Output the [x, y] coordinate of the center of the cell containing the given text.  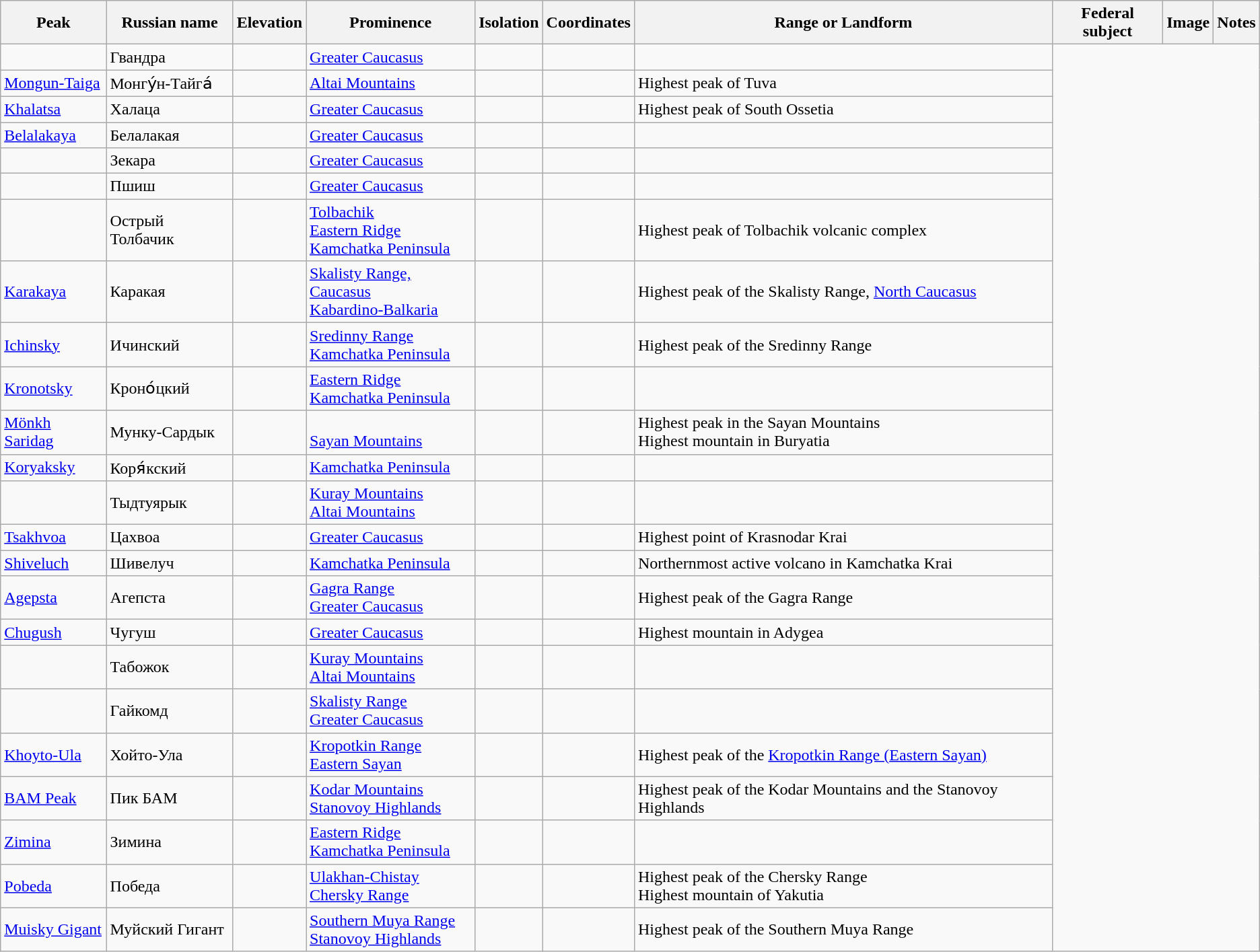
Ulakhan-ChistayChersky Range [390, 885]
Chugush [54, 632]
Гвандра [170, 57]
Coordinates [588, 23]
Federal subject [1107, 23]
Монгу́н-Тайга́ [170, 83]
Highest peak of the Sredinny Range [843, 344]
Belalakaya [54, 135]
Победа [170, 885]
Гайкомд [170, 710]
Altai Mountains [390, 83]
Highest peak of the Skalisty Range, North Caucasus [843, 292]
Highest point of Krasnodar Krai [843, 538]
Зимина [170, 842]
Kropotkin RangeEastern Sayan [390, 755]
Каракая [170, 292]
Пик БАМ [170, 798]
Khalatsa [54, 109]
Kodar MountainsStanovoy Highlands [390, 798]
Peak [54, 23]
Highest peak of the Gagra Range [843, 597]
Agepsta [54, 597]
Image [1189, 23]
Elevation [269, 23]
Белалакая [170, 135]
Sredinny RangeKamchatka Peninsula [390, 344]
Цахвоа [170, 538]
Халаца [170, 109]
Пшиш [170, 186]
Highest peak of Tolbachik volcanic complex [843, 230]
Мунку-Сардык [170, 432]
Pobeda [54, 885]
Southern Muya RangeStanovoy Highlands [390, 930]
Агепста [170, 597]
Russian name [170, 23]
Ичинский [170, 344]
Зекара [170, 161]
Isolation [509, 23]
Muisky Gigant [54, 930]
Highest peak of the Kropotkin Range (Eastern Sayan) [843, 755]
Tsakhvoa [54, 538]
Highest peak of the Chersky RangeHighest mountain of Yakutia [843, 885]
Karakaya [54, 292]
Shiveluch [54, 563]
Хойто-Ула [170, 755]
TolbachikEastern RidgeKamchatka Peninsula [390, 230]
Notes [1236, 23]
Тыдтуярык [170, 503]
Highest mountain in Adygea [843, 632]
Prominence [390, 23]
Highest peak of the Kodar Mountains and the Stanovoy Highlands [843, 798]
Northernmost active volcano in Kamchatka Krai [843, 563]
Koryaksky [54, 468]
Табожок [170, 667]
Khoyto-Ula [54, 755]
BAM Peak [54, 798]
Коря́кский [170, 468]
Range or Landform [843, 23]
Муйский Гигант [170, 930]
Highest peak of the Southern Muya Range [843, 930]
Highest peak of South Ossetia [843, 109]
Gagra RangeGreater Caucasus [390, 597]
Острый Толбачик [170, 230]
Skalisty RangeGreater Caucasus [390, 710]
Kronotsky [54, 389]
Highest peak of Tuva [843, 83]
Кроно́цкий [170, 389]
Mönkh Saridag [54, 432]
Skalisty Range, CaucasusKabardino-Balkaria [390, 292]
Highest peak in the Sayan MountainsHighest mountain in Buryatia [843, 432]
Чугуш [170, 632]
Шивелуч [170, 563]
Sayan Mountains [390, 432]
Ichinsky [54, 344]
Zimina [54, 842]
Mongun-Taiga [54, 83]
